Provide the [x, y] coordinate of the cell's center where the given text is located.  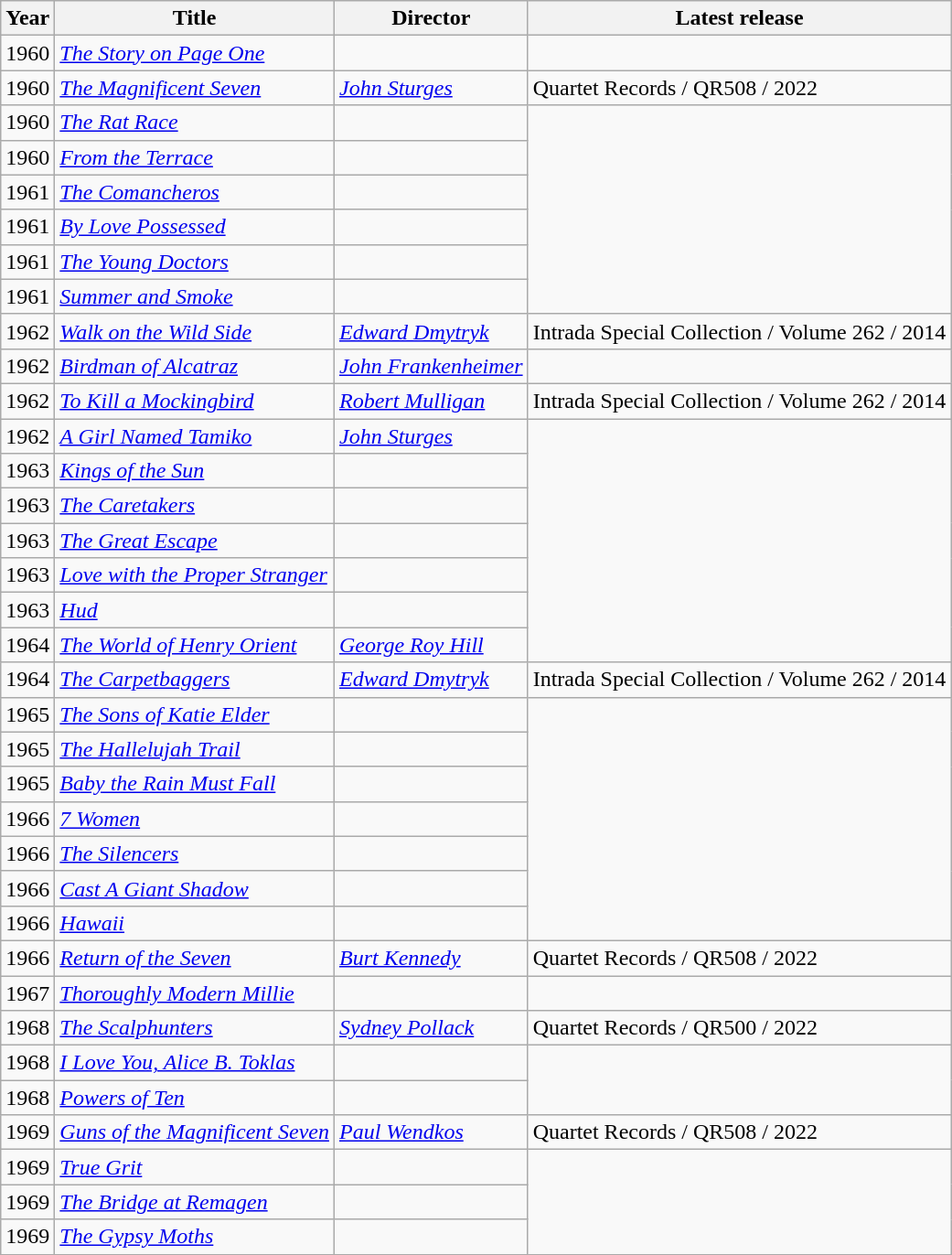
7 Women [195, 819]
The Silencers [195, 853]
To Kill a Mockingbird [195, 401]
Cast A Giant Shadow [195, 888]
The Comancheros [195, 192]
The Great Escape [195, 541]
Paul Wendkos [431, 1132]
From the Terrace [195, 157]
Burt Kennedy [431, 958]
Hud [195, 610]
I Love You, Alice B. Toklas [195, 1063]
Powers of Ten [195, 1098]
The Hallelujah Trail [195, 749]
1967 [27, 992]
Year [27, 18]
The Caretakers [195, 506]
The Young Doctors [195, 262]
Sydney Pollack [431, 1028]
The Scalphunters [195, 1028]
Kings of the Sun [195, 471]
Quartet Records / QR500 / 2022 [739, 1028]
Walk on the Wild Side [195, 331]
Summer and Smoke [195, 296]
Director [431, 18]
The Carpetbaggers [195, 680]
True Grit [195, 1167]
The Rat Race [195, 123]
The Story on Page One [195, 53]
A Girl Named Tamiko [195, 436]
Thoroughly Modern Millie [195, 992]
George Roy Hill [431, 645]
Guns of the Magnificent Seven [195, 1132]
The Bridge at Remagen [195, 1202]
The Sons of Katie Elder [195, 714]
The Gypsy Moths [195, 1237]
Baby the Rain Must Fall [195, 784]
Robert Mulligan [431, 401]
Birdman of Alcatraz [195, 366]
The World of Henry Orient [195, 645]
Title [195, 18]
Love with the Proper Stranger [195, 575]
Latest release [739, 18]
John Frankenheimer [431, 366]
The Magnificent Seven [195, 88]
Hawaii [195, 923]
By Love Possessed [195, 227]
Return of the Seven [195, 958]
